Determine the [x, y] coordinate at the center of the cell enclosing the given text.  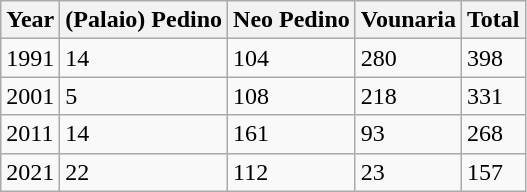
23 [408, 172]
1991 [30, 58]
112 [292, 172]
(Palaio) Pedino [144, 20]
2011 [30, 134]
331 [493, 96]
157 [493, 172]
Vounaria [408, 20]
Year [30, 20]
104 [292, 58]
Total [493, 20]
22 [144, 172]
Neo Pedino [292, 20]
108 [292, 96]
218 [408, 96]
268 [493, 134]
280 [408, 58]
93 [408, 134]
5 [144, 96]
2021 [30, 172]
161 [292, 134]
398 [493, 58]
2001 [30, 96]
